Scan for the cell matching the given text and deliver its (x, y) coordinate at center. 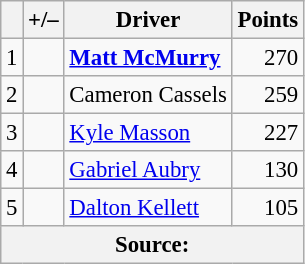
Kyle Masson (148, 133)
1 (12, 58)
Dalton Kellett (148, 208)
+/– (44, 20)
227 (268, 133)
259 (268, 95)
Points (268, 20)
270 (268, 58)
Cameron Cassels (148, 95)
5 (12, 208)
3 (12, 133)
Gabriel Aubry (148, 170)
Driver (148, 20)
Matt McMurry (148, 58)
4 (12, 170)
130 (268, 170)
105 (268, 208)
2 (12, 95)
Source: (152, 245)
